Capture the cell that displays the provided text and extract its (X, Y) central coordinate. 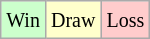
Draw (72, 20)
Loss (126, 20)
Win (24, 20)
